From the cell containing the given text, extract its center point as [X, Y] coordinate. 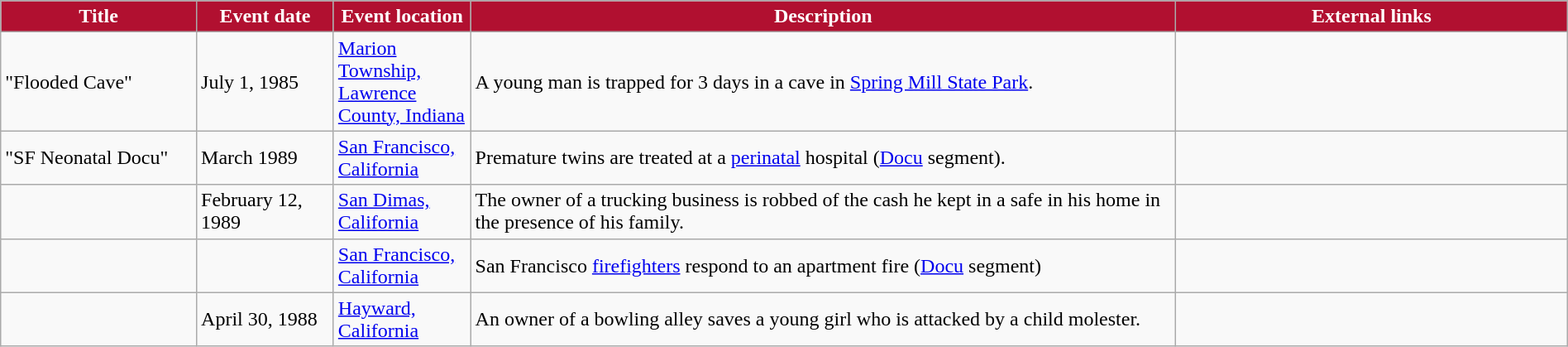
April 30, 1988 [265, 320]
San Francisco firefighters respond to an apartment fire (Docu segment) [824, 265]
February 12, 1989 [265, 212]
Title [99, 17]
Hayward, California [402, 320]
San Dimas, California [402, 212]
March 1989 [265, 157]
Event location [402, 17]
External links [1372, 17]
An owner of a bowling alley saves a young girl who is attacked by a child molester. [824, 320]
The owner of a trucking business is robbed of the cash he kept in a safe in his home in the presence of his family. [824, 212]
"SF Neonatal Docu" [99, 157]
Description [824, 17]
A young man is trapped for 3 days in a cave in Spring Mill State Park. [824, 81]
Premature twins are treated at a perinatal hospital (Docu segment). [824, 157]
July 1, 1985 [265, 81]
Event date [265, 17]
"Flooded Cave" [99, 81]
Marion Township, Lawrence County, Indiana [402, 81]
